Extract the [X, Y] coordinate from the center of the cell holding the provided text.  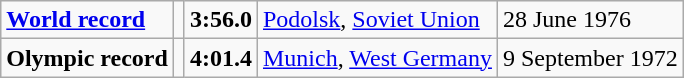
9 September 1972 [590, 58]
Olympic record [88, 58]
3:56.0 [220, 20]
Podolsk, Soviet Union [377, 20]
World record [88, 20]
Munich, West Germany [377, 58]
4:01.4 [220, 58]
28 June 1976 [590, 20]
